Detect which cell encompasses the target text, then output its (x, y) center coordinate. 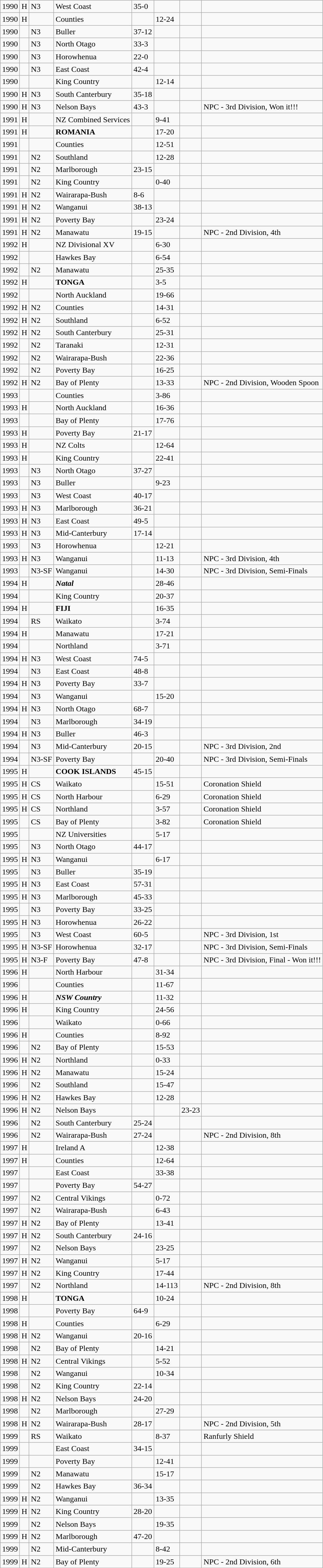
Ireland A (93, 1148)
12-24 (167, 19)
12-31 (167, 345)
34-19 (143, 721)
24-56 (167, 1010)
Natal (93, 584)
17-76 (167, 420)
0-33 (167, 1060)
20-15 (143, 746)
36-34 (143, 1486)
3-57 (167, 809)
28-46 (167, 584)
25-31 (167, 332)
14-31 (167, 307)
ROMANIA (93, 132)
36-21 (143, 508)
11-13 (167, 558)
3-82 (167, 822)
60-5 (143, 934)
13-33 (167, 383)
46-3 (143, 734)
37-27 (143, 470)
19-25 (167, 1561)
NPC - 3rd Division, 1st (262, 934)
9-23 (167, 483)
COOK ISLANDS (93, 772)
12-21 (167, 546)
NPC - 2nd Division, 4th (262, 232)
21-17 (143, 433)
17-14 (143, 533)
25-24 (143, 1123)
15-20 (167, 696)
NZ Combined Services (93, 119)
17-20 (167, 132)
5-52 (167, 1361)
34-15 (143, 1449)
6-52 (167, 320)
NZ Universities (93, 834)
68-7 (143, 709)
33-3 (143, 44)
3-71 (167, 646)
48-8 (143, 671)
28-17 (143, 1424)
6-30 (167, 245)
20-37 (167, 596)
47-8 (143, 960)
23-15 (143, 170)
NPC - 3rd Division, 4th (262, 558)
33-38 (167, 1173)
20-40 (167, 759)
35-18 (143, 94)
33-7 (143, 684)
57-31 (143, 884)
10-24 (167, 1298)
31-34 (167, 972)
16-25 (167, 370)
NZ Divisional XV (93, 245)
35-0 (143, 7)
15-17 (167, 1474)
14-30 (167, 571)
28-20 (143, 1511)
27-24 (143, 1135)
27-29 (167, 1411)
32-17 (143, 947)
44-17 (143, 847)
74-5 (143, 659)
Ranfurly Shield (262, 1436)
3-74 (167, 621)
6-43 (167, 1211)
19-15 (143, 232)
47-20 (143, 1536)
24-20 (143, 1399)
43-3 (143, 107)
13-35 (167, 1499)
49-5 (143, 521)
15-47 (167, 1085)
15-51 (167, 784)
64-9 (143, 1311)
14-113 (167, 1286)
45-33 (143, 897)
42-4 (143, 69)
12-51 (167, 144)
NPC - 3rd Division, 2nd (262, 746)
NPC - 3rd Division, Won it!!! (262, 107)
10-34 (167, 1374)
8-37 (167, 1436)
11-32 (167, 997)
16-36 (167, 408)
3-86 (167, 395)
6-54 (167, 257)
17-44 (167, 1273)
15-24 (167, 1072)
22-36 (167, 357)
22-41 (167, 458)
8-92 (167, 1035)
NPC - 3rd Division, Final - Won it!!! (262, 960)
12-41 (167, 1461)
9-41 (167, 119)
23-24 (167, 220)
0-40 (167, 182)
FIJI (93, 609)
NSW Country (93, 997)
8-42 (167, 1549)
23-23 (191, 1110)
3-5 (167, 282)
25-35 (167, 270)
NPC - 2nd Division, Wooden Spoon (262, 383)
NZ Colts (93, 445)
N3-F (42, 960)
8-6 (143, 195)
12-14 (167, 82)
24-16 (143, 1236)
40-17 (143, 496)
22-14 (143, 1386)
6-17 (167, 859)
12-38 (167, 1148)
NPC - 2nd Division, 6th (262, 1561)
11-67 (167, 985)
33-25 (143, 909)
0-72 (167, 1198)
20-16 (143, 1336)
14-21 (167, 1348)
15-53 (167, 1047)
35-19 (143, 872)
17-21 (167, 634)
Taranaki (93, 345)
37-12 (143, 32)
0-66 (167, 1022)
26-22 (143, 922)
45-15 (143, 772)
54-27 (143, 1185)
22-0 (143, 57)
23-25 (167, 1248)
19-35 (167, 1524)
16-35 (167, 609)
38-13 (143, 207)
NPC - 2nd Division, 5th (262, 1424)
13-41 (167, 1223)
19-66 (167, 295)
